Detect which cell encompasses the target text, then output its [x, y] center coordinate. 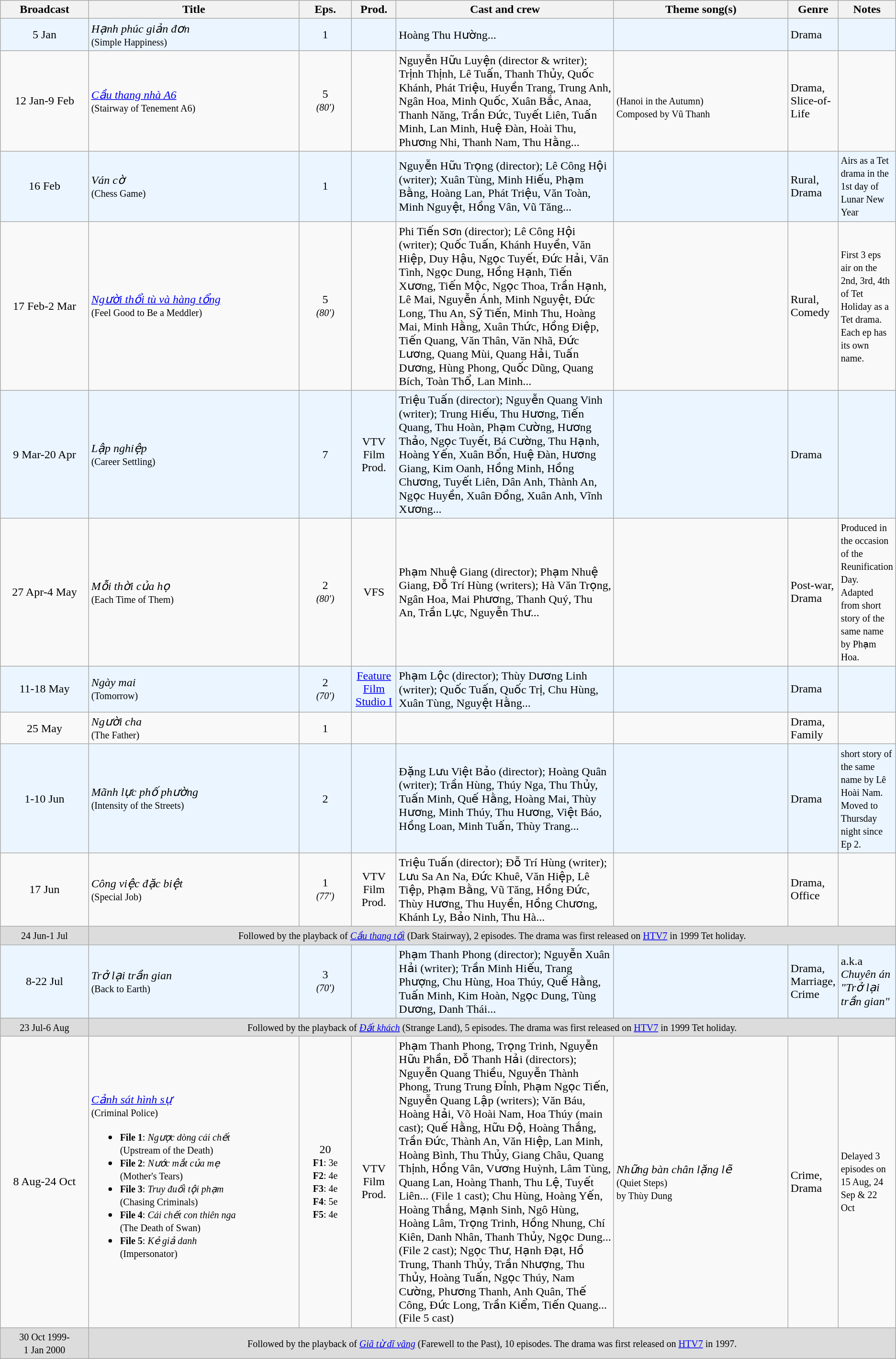
1(77′) [325, 890]
Mỗi thời của họ (Each Time of Them) [193, 592]
Drama, Slice-of-Life [813, 101]
Người cha (The Father) [193, 728]
25 May [45, 728]
Notes [867, 10]
17 Feb-2 Mar [45, 306]
23 Jul-6 Aug [45, 1027]
8 Aug-24 Oct [45, 1182]
9 Mar-20 Apr [45, 454]
Theme song(s) [701, 10]
Hoàng Thu Hường... [505, 34]
24 Jun-1 Jul [45, 935]
1-10 Jun [45, 799]
a.k.a Chuyên án "Trở lại trần gian" [867, 981]
Trở lại trần gian (Back to Earth) [193, 981]
Drama, Marriage, Crime [813, 981]
12 Jan-9 Feb [45, 101]
5 Jan [45, 34]
Ngày mai (Tomorrow) [193, 690]
Người thổi tù và hàng tổng (Feel Good to Be a Meddler) [193, 306]
Lập nghiệp (Career Settling) [193, 454]
Genre [813, 10]
VFS [374, 592]
2(80′) [325, 592]
Drama, Office [813, 890]
11-18 May [45, 690]
(Hanoi in the Autumn)Composed by Vũ Thanh [701, 101]
Feature Film Studio I [374, 690]
3(70′) [325, 981]
2 [325, 799]
Title [193, 10]
16 Feb [45, 186]
Post-war, Drama [813, 592]
2(70′) [325, 690]
Phạm Lộc (director); Thùy Dương Linh (writer); Quốc Tuấn, Quốc Trị, Chu Hùng, Xuân Tùng, Nguyệt Hằng... [505, 690]
7 [325, 454]
Followed by the playback of Đất khách (Strange Land), 5 episodes. The drama was first released on HTV7 in 1999 Tet holiday. [492, 1027]
Prod. [374, 10]
Eps. [325, 10]
30 Oct 1999-1 Jan 2000 [45, 1343]
Mãnh lực phố phường (Intensity of the Streets) [193, 799]
Delayed 3 episodes on 15 Aug, 24 Sep & 22 Oct [867, 1182]
Rural, Drama [813, 186]
Những bàn chân lặng lẽ(Quiet Steps)by Thùy Dung [701, 1182]
Rural, Comedy [813, 306]
8-22 Jul [45, 981]
Phạm Nhuệ Giang (director); Phạm Nhuệ Giang, Đỗ Trí Hùng (writers); Hà Văn Trọng, Ngân Hoa, Mai Phương, Thanh Quý, Thu An, Trần Lực, Nguyễn Thư... [505, 592]
short story of the same name by Lê Hoài Nam. Moved to Thursday night since Ep 2. [867, 799]
17 Jun [45, 890]
Công việc đặc biệt (Special Job) [193, 890]
27 Apr-4 May [45, 592]
20F1: 3eF2: 4eF3: 4eF4: 5eF5: 4e [325, 1182]
Crime, Drama [813, 1182]
Broadcast [45, 10]
Cầu thang nhà A6 (Stairway of Tenement A6) [193, 101]
Ván cờ (Chess Game) [193, 186]
First 3 eps air on the 2nd, 3rd, 4th of Tet Holiday as a Tet drama. Each ep has its own name. [867, 306]
Drama, Family [813, 728]
Produced in the occasion of the Reunification Day. Adapted from short story of the same name by Phạm Hoa. [867, 592]
Followed by the playback of Cầu thang tối (Dark Stairway), 2 episodes. The drama was first released on HTV7 in 1999 Tet holiday. [492, 935]
Hạnh phúc giản đơn (Simple Happiness) [193, 34]
Airs as a Tet drama in the 1st day of Lunar New Year [867, 186]
Followed by the playback of Giã từ dĩ vãng (Farewell to the Past), 10 episodes. The drama was first released on HTV7 in 1997. [492, 1343]
Cast and crew [505, 10]
